Return [X, Y] of the center of cell containing provided text 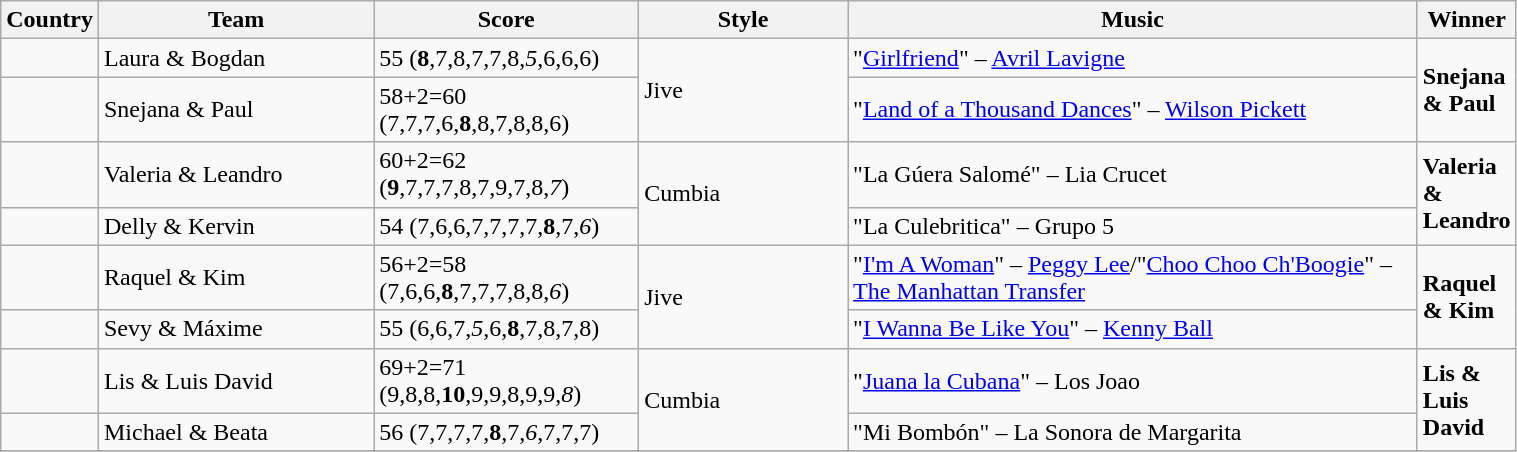
"Mi Bombón" – La Sonora de Margarita [1133, 432]
56+2=58 (7,6,6,8,7,7,7,8,8,6) [506, 278]
Michael & Beata [236, 432]
Delly & Kervin [236, 226]
58+2=60 (7,7,7,6,8,8,7,8,8,6) [506, 110]
Sevy & Máxime [236, 329]
55 (8,7,8,7,7,8,5,6,6,6) [506, 58]
60+2=62 (9,7,7,7,8,7,9,7,8,7) [506, 174]
Laura & Bogdan [236, 58]
"I Wanna Be Like You" – Kenny Ball [1133, 329]
56 (7,7,7,7,8,7,6,7,7,7) [506, 432]
"La Culebritica" – Grupo 5 [1133, 226]
"La Gúera Salomé" – Lia Crucet [1133, 174]
Winner [1466, 20]
55 (6,6,7,5,6,8,7,8,7,8) [506, 329]
"Girlfriend" – Avril Lavigne [1133, 58]
69+2=71 (9,8,8,10,9,9,8,9,9,8) [506, 380]
"Juana la Cubana" – Los Joao [1133, 380]
54 (7,6,6,7,7,7,7,8,7,6) [506, 226]
Score [506, 20]
Style [744, 20]
"Land of a Thousand Dances" – Wilson Pickett [1133, 110]
Music [1133, 20]
Team [236, 20]
"I'm A Woman" – Peggy Lee/"Choo Choo Ch'Boogie" – The Manhattan Transfer [1133, 278]
Country [50, 20]
